Locate the cell with the specified text and output its (x, y) center coordinate. 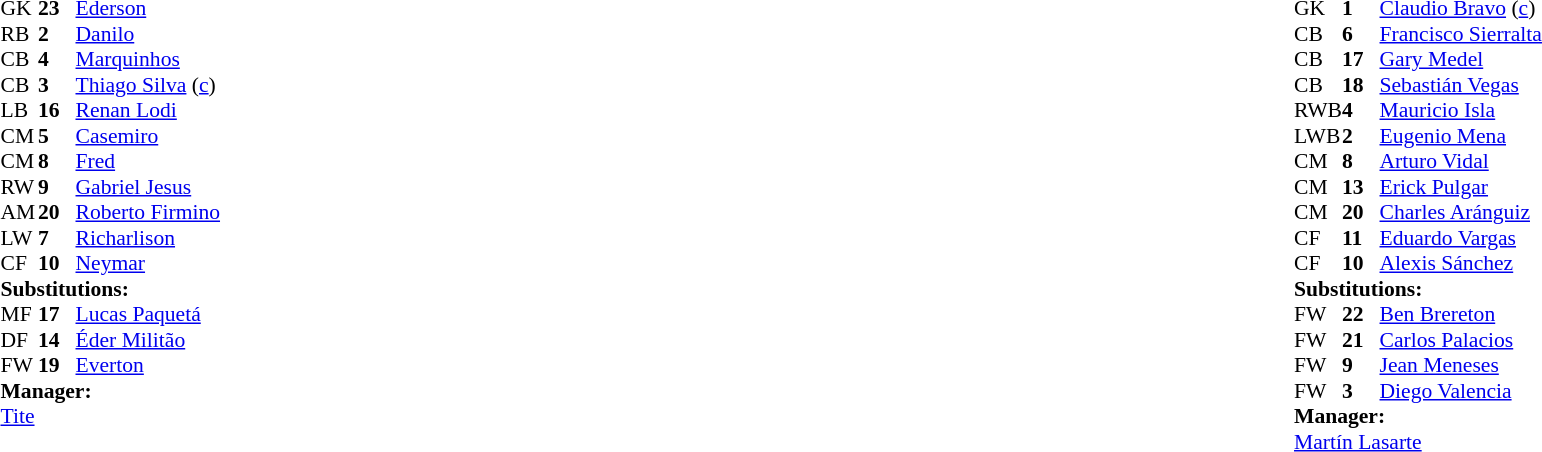
Lucas Paquetá (148, 315)
RB (19, 34)
Tite (110, 417)
Everton (148, 365)
Marquinhos (148, 59)
RWB (1318, 111)
5 (57, 136)
14 (57, 340)
19 (57, 365)
LW (19, 238)
LB (19, 111)
Danilo (148, 34)
Gary Medel (1461, 59)
Arturo Vidal (1461, 161)
Alexis Sánchez (1461, 263)
6 (1361, 34)
Carlos Palacios (1461, 340)
Fred (148, 161)
18 (1361, 85)
7 (57, 238)
Roberto Firmino (148, 213)
RW (19, 187)
AM (19, 213)
Éder Militão (148, 340)
DF (19, 340)
13 (1361, 187)
Eduardo Vargas (1461, 238)
Diego Valencia (1461, 391)
Jean Meneses (1461, 365)
MF (19, 315)
Ben Brereton (1461, 315)
Mauricio Isla (1461, 111)
Renan Lodi (148, 111)
Francisco Sierralta (1461, 34)
Thiago Silva (c) (148, 85)
Charles Aránguiz (1461, 213)
11 (1361, 238)
Erick Pulgar (1461, 187)
LWB (1318, 136)
Sebastián Vegas (1461, 85)
Gabriel Jesus (148, 187)
16 (57, 111)
Eugenio Mena (1461, 136)
21 (1361, 340)
Neymar (148, 263)
22 (1361, 315)
Richarlison (148, 238)
Casemiro (148, 136)
